Provide the (X, Y) coordinate of the cell's center where the given text is located.  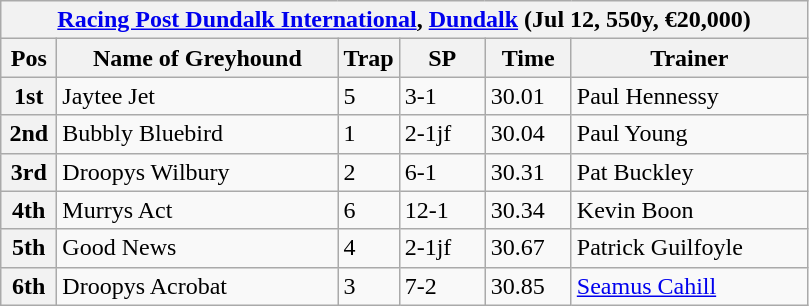
5th (29, 248)
Pos (29, 58)
Paul Hennessy (689, 96)
Jaytee Jet (198, 96)
6th (29, 286)
30.31 (528, 172)
Name of Greyhound (198, 58)
30.85 (528, 286)
7-2 (442, 286)
Trap (368, 58)
Droopys Acrobat (198, 286)
Good News (198, 248)
Pat Buckley (689, 172)
30.04 (528, 134)
Patrick Guilfoyle (689, 248)
Seamus Cahill (689, 286)
Racing Post Dundalk International, Dundalk (Jul 12, 550y, €20,000) (404, 20)
30.67 (528, 248)
30.01 (528, 96)
1 (368, 134)
3 (368, 286)
Kevin Boon (689, 210)
Murrys Act (198, 210)
SP (442, 58)
3-1 (442, 96)
Trainer (689, 58)
Droopys Wilbury (198, 172)
Time (528, 58)
Bubbly Bluebird (198, 134)
12-1 (442, 210)
6-1 (442, 172)
5 (368, 96)
4th (29, 210)
6 (368, 210)
4 (368, 248)
30.34 (528, 210)
2 (368, 172)
Paul Young (689, 134)
2nd (29, 134)
3rd (29, 172)
1st (29, 96)
